Locate the cell with the specified text and output its [x, y] center coordinate. 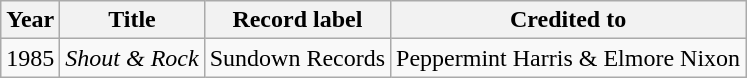
Peppermint Harris & Elmore Nixon [568, 58]
Shout & Rock [132, 58]
Credited to [568, 20]
Sundown Records [297, 58]
1985 [30, 58]
Title [132, 20]
Record label [297, 20]
Year [30, 20]
